Find where the given text appears and provide that cell's center as [x, y] coordinate. 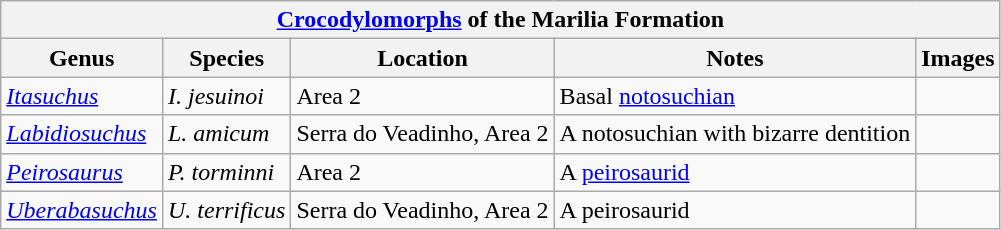
Basal notosuchian [735, 96]
Crocodylomorphs of the Marilia Formation [500, 20]
Peirosaurus [82, 172]
I. jesuinoi [226, 96]
Uberabasuchus [82, 210]
Images [958, 58]
A notosuchian with bizarre dentition [735, 134]
Labidiosuchus [82, 134]
Species [226, 58]
Itasuchus [82, 96]
U. terrificus [226, 210]
Notes [735, 58]
Location [422, 58]
P. torminni [226, 172]
L. amicum [226, 134]
Genus [82, 58]
